Output the [x, y] coordinate of the center of the cell containing the given text.  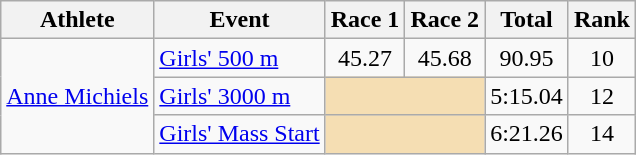
45.27 [365, 58]
10 [602, 58]
Girls' Mass Start [240, 134]
Rank [602, 20]
Anne Michiels [78, 96]
14 [602, 134]
Race 1 [365, 20]
6:21.26 [527, 134]
90.95 [527, 58]
Athlete [78, 20]
Event [240, 20]
Girls' 3000 m [240, 96]
45.68 [445, 58]
Girls' 500 m [240, 58]
Total [527, 20]
Race 2 [445, 20]
5:15.04 [527, 96]
12 [602, 96]
